Scan for the cell matching the given text and deliver its [X, Y] coordinate at center. 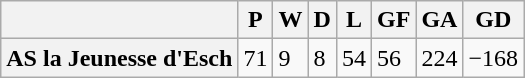
GA [440, 20]
71 [256, 58]
AS la Jeunesse d'Esch [120, 58]
GD [494, 20]
9 [290, 58]
224 [440, 58]
W [290, 20]
8 [322, 58]
P [256, 20]
GF [393, 20]
54 [354, 58]
L [354, 20]
56 [393, 58]
−168 [494, 58]
D [322, 20]
